Scan for the cell matching the given text and deliver its [X, Y] coordinate at center. 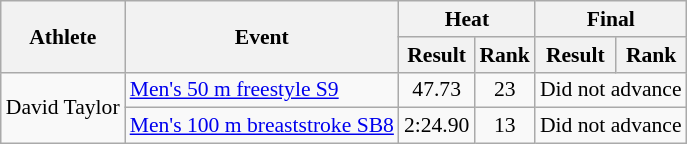
Athlete [63, 36]
Heat [467, 19]
Men's 50 m freestyle S9 [262, 90]
2:24.90 [436, 126]
Men's 100 m breaststroke SB8 [262, 126]
David Taylor [63, 108]
47.73 [436, 90]
Event [262, 36]
13 [504, 126]
23 [504, 90]
Final [611, 19]
